Identify which cell holds the provided text, then report its [X, Y] central coordinate. 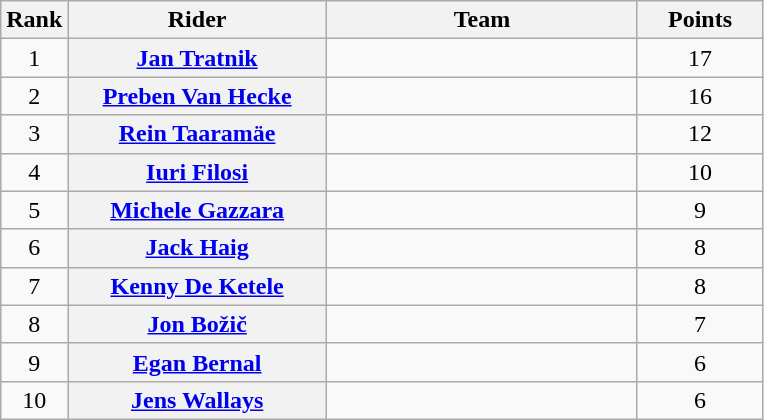
Jon Božič [198, 324]
Egan Bernal [198, 362]
4 [34, 172]
5 [34, 210]
Kenny De Ketele [198, 286]
Preben Van Hecke [198, 96]
Iuri Filosi [198, 172]
Points [700, 20]
16 [700, 96]
Team [482, 20]
Rider [198, 20]
Jens Wallays [198, 400]
1 [34, 58]
12 [700, 134]
2 [34, 96]
Rein Taaramäe [198, 134]
17 [700, 58]
Michele Gazzara [198, 210]
Rank [34, 20]
3 [34, 134]
Jack Haig [198, 248]
Jan Tratnik [198, 58]
